Capture the cell that displays the provided text and extract its [x, y] central coordinate. 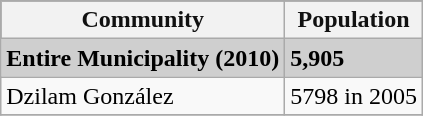
Dzilam González [143, 96]
Entire Municipality (2010) [143, 58]
Population [354, 20]
5,905 [354, 58]
5798 in 2005 [354, 96]
Community [143, 20]
